From the cell containing the given text, extract its center point as (X, Y) coordinate. 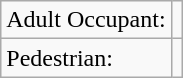
Adult Occupant: (86, 20)
Pedestrian: (86, 58)
